Return [X, Y] of the center of cell containing provided text 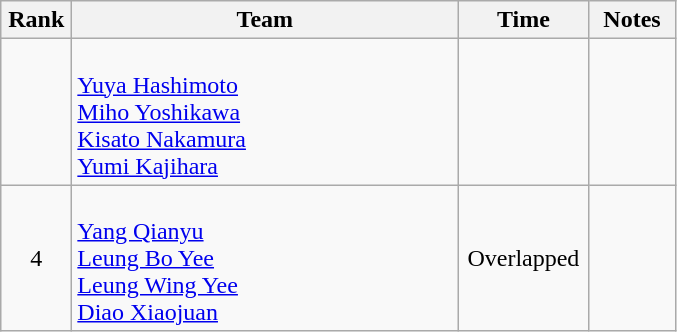
Notes [632, 20]
Overlapped [524, 258]
Time [524, 20]
Rank [36, 20]
Yang QianyuLeung Bo YeeLeung Wing YeeDiao Xiaojuan [265, 258]
Yuya HashimotoMiho YoshikawaKisato NakamuraYumi Kajihara [265, 112]
4 [36, 258]
Team [265, 20]
